Determine the (x, y) coordinate at the center of the cell enclosing the given text.  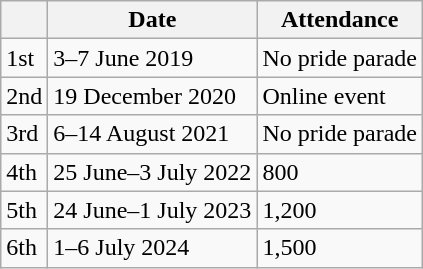
19 December 2020 (152, 96)
3–7 June 2019 (152, 58)
Online event (340, 96)
2nd (24, 96)
3rd (24, 134)
800 (340, 172)
25 June–3 July 2022 (152, 172)
1,200 (340, 210)
6–14 August 2021 (152, 134)
24 June–1 July 2023 (152, 210)
1st (24, 58)
1–6 July 2024 (152, 248)
Attendance (340, 20)
Date (152, 20)
6th (24, 248)
5th (24, 210)
4th (24, 172)
1,500 (340, 248)
